Search for the cell housing the specified text and yield its (X, Y) center coordinate. 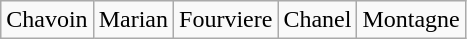
Chavoin (47, 20)
Marian (133, 20)
Montagne (411, 20)
Fourviere (226, 20)
Chanel (318, 20)
